Extract the [X, Y] coordinate from the center of the cell holding the provided text.  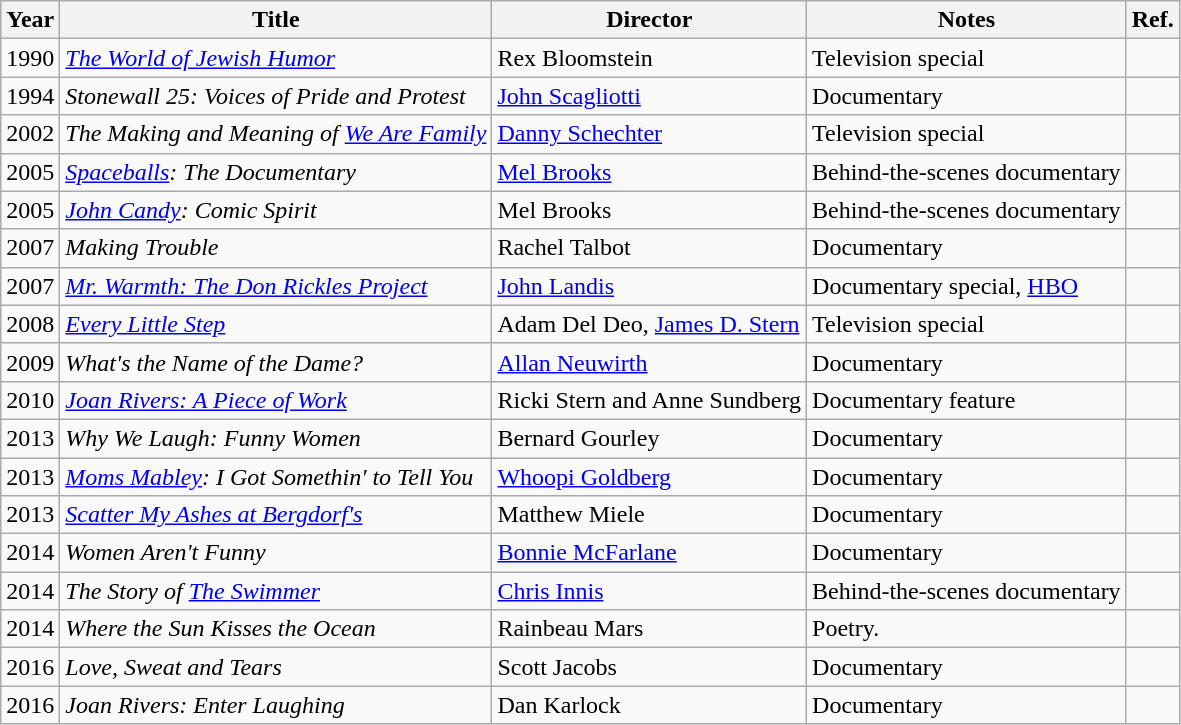
Joan Rivers: A Piece of Work [276, 400]
Whoopi Goldberg [650, 477]
Dan Karlock [650, 705]
Chris Innis [650, 591]
Year [30, 20]
Bonnie McFarlane [650, 553]
Why We Laugh: Funny Women [276, 438]
John Scagliotti [650, 96]
Moms Mabley: I Got Somethin' to Tell You [276, 477]
2002 [30, 134]
Women Aren't Funny [276, 553]
2009 [30, 362]
Poetry. [967, 629]
Spaceballs: The Documentary [276, 172]
The Making and Meaning of We Are Family [276, 134]
Rex Bloomstein [650, 58]
Joan Rivers: Enter Laughing [276, 705]
Allan Neuwirth [650, 362]
Ref. [1152, 20]
John Candy: Comic Spirit [276, 210]
Stonewall 25: Voices of Pride and Protest [276, 96]
2008 [30, 324]
Scatter My Ashes at Bergdorf's [276, 515]
1990 [30, 58]
The World of Jewish Humor [276, 58]
1994 [30, 96]
2010 [30, 400]
Scott Jacobs [650, 667]
Love, Sweat and Tears [276, 667]
Ricki Stern and Anne Sundberg [650, 400]
Bernard Gourley [650, 438]
Danny Schechter [650, 134]
Where the Sun Kisses the Ocean [276, 629]
Adam Del Deo, James D. Stern [650, 324]
The Story of The Swimmer [276, 591]
Rachel Talbot [650, 248]
Rainbeau Mars [650, 629]
Matthew Miele [650, 515]
Documentary feature [967, 400]
Making Trouble [276, 248]
Every Little Step [276, 324]
Documentary special, HBO [967, 286]
John Landis [650, 286]
What's the Name of the Dame? [276, 362]
Mr. Warmth: The Don Rickles Project [276, 286]
Title [276, 20]
Director [650, 20]
Notes [967, 20]
